Locate the cell with the specified text and output its [x, y] center coordinate. 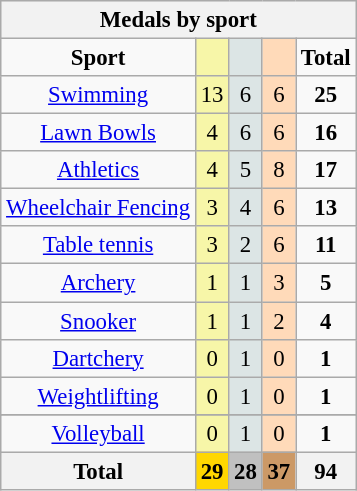
Archery [98, 283]
Weightlifting [98, 396]
8 [278, 170]
94 [326, 471]
Dartchery [98, 358]
Lawn Bowls [98, 133]
17 [326, 170]
25 [326, 95]
16 [326, 133]
Snooker [98, 321]
37 [278, 471]
Sport [98, 58]
Volleyball [98, 433]
11 [326, 245]
Table tennis [98, 245]
Swimming [98, 95]
29 [212, 471]
Wheelchair Fencing [98, 208]
Medals by sport [178, 20]
28 [246, 471]
Athletics [98, 170]
